Find where the given text appears and provide that cell's center as [X, Y] coordinate. 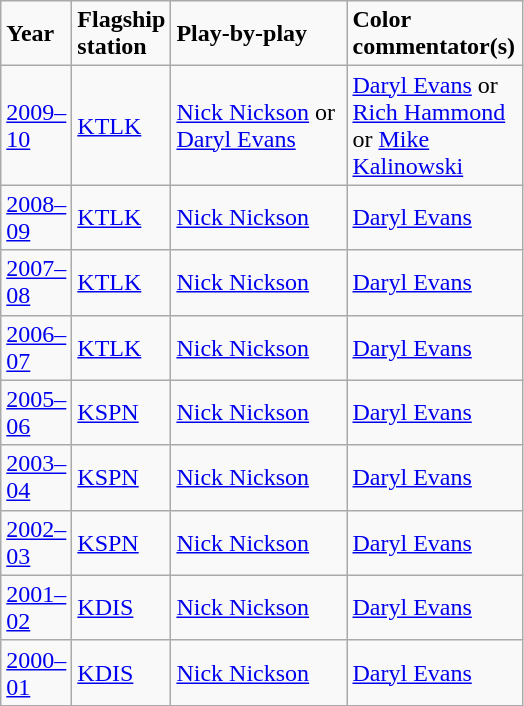
2002–03 [36, 542]
2009–10 [36, 126]
Nick Nickson or Daryl Evans [259, 126]
2001–02 [36, 608]
2005–06 [36, 412]
2006–07 [36, 348]
2008–09 [36, 218]
Play-by-play [259, 34]
2007–08 [36, 282]
2003–04 [36, 478]
Daryl Evans or Rich Hammond or Mike Kalinowski [435, 126]
Year [36, 34]
Color commentator(s) [435, 34]
2000–01 [36, 672]
Flagship station [122, 34]
